Identify which cell holds the provided text, then report its [X, Y] central coordinate. 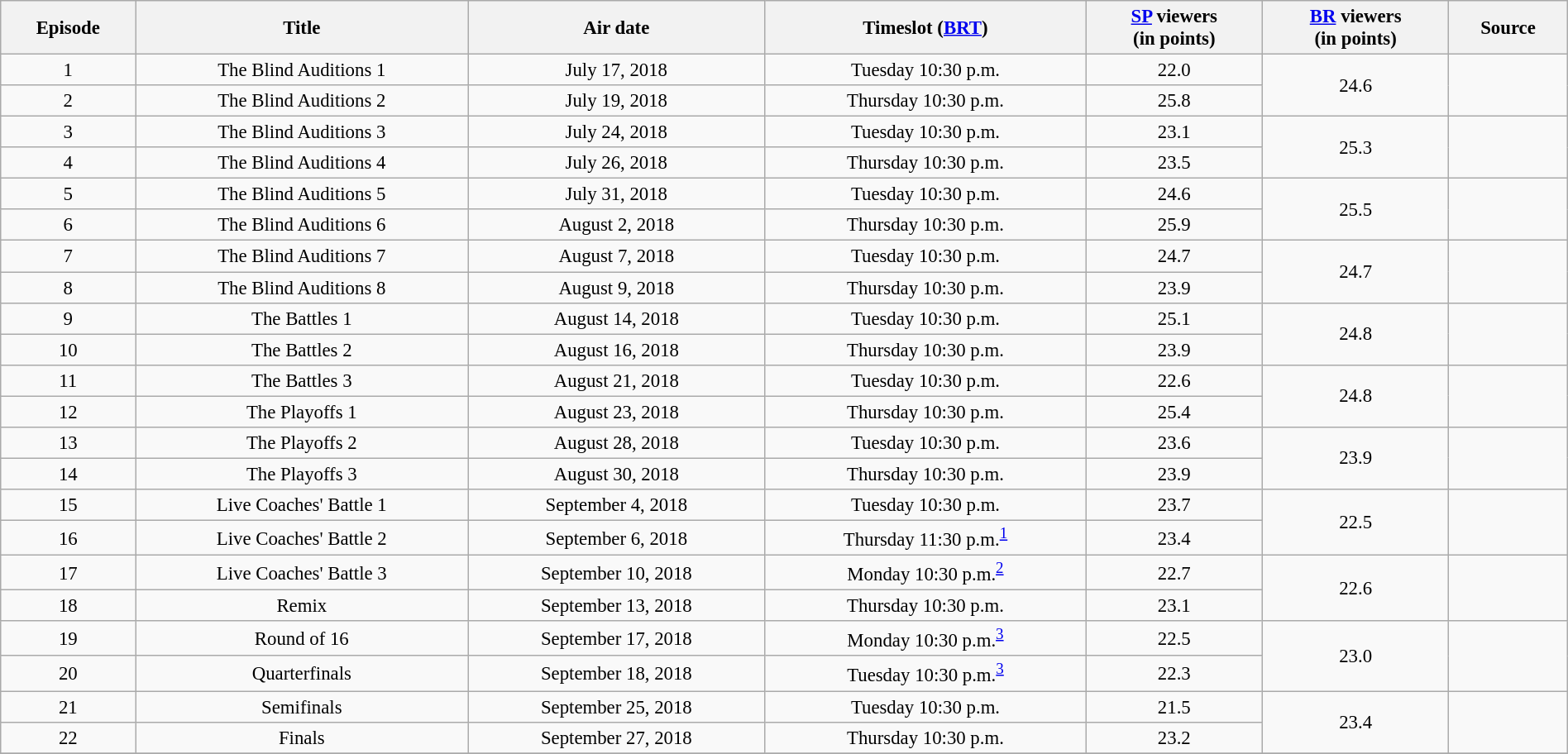
7 [68, 256]
18 [68, 606]
September 10, 2018 [617, 573]
July 24, 2018 [617, 132]
23.0 [1356, 656]
Monday 10:30 p.m.2 [925, 573]
Round of 16 [302, 638]
10 [68, 350]
August 28, 2018 [617, 443]
Thursday 11:30 p.m.1 [925, 537]
August 21, 2018 [617, 380]
8 [68, 288]
25.9 [1174, 226]
22 [68, 737]
23.5 [1174, 163]
13 [68, 443]
25.5 [1356, 210]
21.5 [1174, 707]
August 14, 2018 [617, 318]
July 26, 2018 [617, 163]
Quarterfinals [302, 674]
The Battles 2 [302, 350]
September 25, 2018 [617, 707]
Monday 10:30 p.m.3 [925, 638]
Live Coaches' Battle 2 [302, 537]
Title [302, 28]
Live Coaches' Battle 1 [302, 505]
Episode [68, 28]
23.2 [1174, 737]
2 [68, 101]
Air date [617, 28]
Source [1508, 28]
25.3 [1356, 147]
Timeslot (BRT) [925, 28]
SP viewers(in points) [1174, 28]
4 [68, 163]
July 17, 2018 [617, 70]
August 9, 2018 [617, 288]
The Blind Auditions 8 [302, 288]
August 23, 2018 [617, 412]
16 [68, 537]
15 [68, 505]
August 30, 2018 [617, 474]
September 18, 2018 [617, 674]
22.0 [1174, 70]
Semifinals [302, 707]
Remix [302, 606]
Finals [302, 737]
5 [68, 194]
6 [68, 226]
19 [68, 638]
September 27, 2018 [617, 737]
The Blind Auditions 2 [302, 101]
9 [68, 318]
22.7 [1174, 573]
September 13, 2018 [617, 606]
21 [68, 707]
Live Coaches' Battle 3 [302, 573]
The Battles 3 [302, 380]
BR viewers(in points) [1356, 28]
3 [68, 132]
20 [68, 674]
25.1 [1174, 318]
September 4, 2018 [617, 505]
August 16, 2018 [617, 350]
The Playoffs 3 [302, 474]
12 [68, 412]
11 [68, 380]
23.6 [1174, 443]
14 [68, 474]
22.3 [1174, 674]
The Blind Auditions 6 [302, 226]
The Playoffs 1 [302, 412]
September 17, 2018 [617, 638]
17 [68, 573]
25.8 [1174, 101]
August 2, 2018 [617, 226]
The Blind Auditions 4 [302, 163]
The Playoffs 2 [302, 443]
25.4 [1174, 412]
September 6, 2018 [617, 537]
Tuesday 10:30 p.m.3 [925, 674]
July 31, 2018 [617, 194]
The Battles 1 [302, 318]
August 7, 2018 [617, 256]
July 19, 2018 [617, 101]
The Blind Auditions 5 [302, 194]
The Blind Auditions 7 [302, 256]
1 [68, 70]
23.7 [1174, 505]
The Blind Auditions 3 [302, 132]
The Blind Auditions 1 [302, 70]
